Detect which cell encompasses the target text, then output its [x, y] center coordinate. 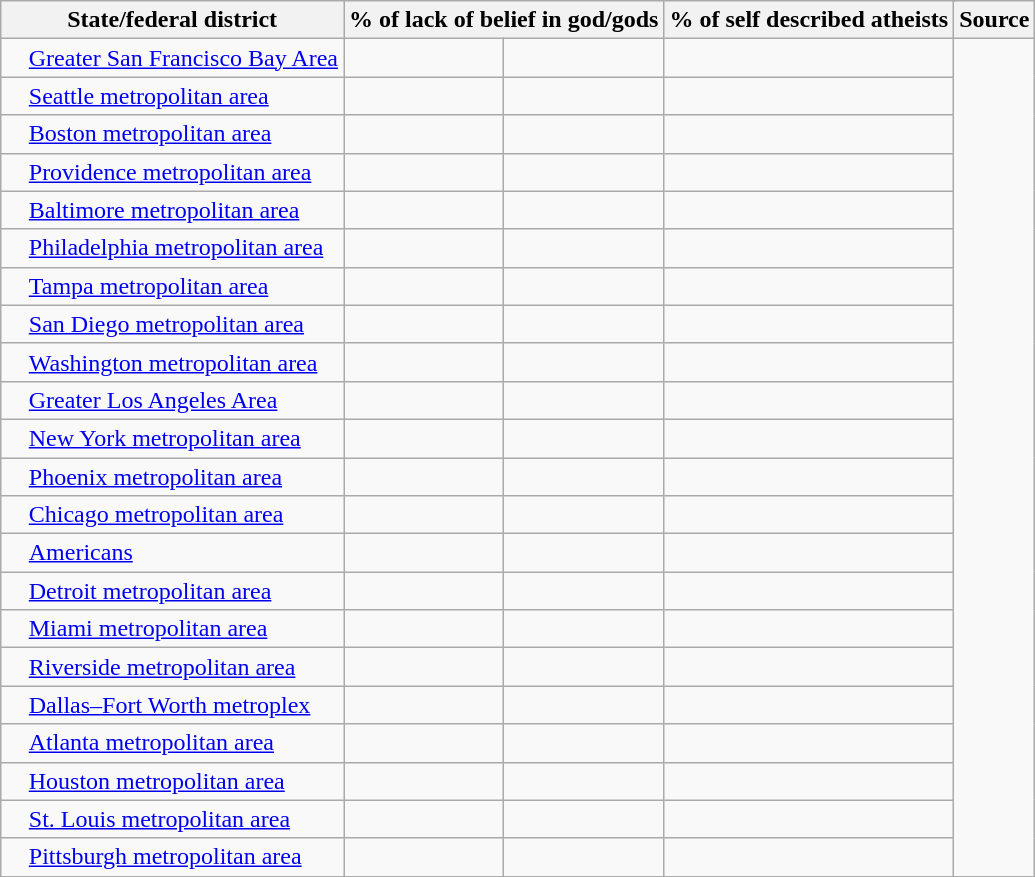
Greater San Francisco Bay Area [172, 58]
Tampa metropolitan area [172, 286]
Houston metropolitan area [172, 781]
Washington metropolitan area [172, 362]
Riverside metropolitan area [172, 667]
Source [994, 20]
State/federal district [172, 20]
Greater Los Angeles Area [172, 400]
Miami metropolitan area [172, 629]
Detroit metropolitan area [172, 591]
Providence metropolitan area [172, 172]
Pittsburgh metropolitan area [172, 857]
Dallas–Fort Worth metroplex [172, 705]
Americans [172, 553]
Chicago metropolitan area [172, 515]
% of lack of belief in god/gods [504, 20]
New York metropolitan area [172, 438]
Atlanta metropolitan area [172, 743]
Phoenix metropolitan area [172, 477]
St. Louis metropolitan area [172, 819]
Boston metropolitan area [172, 134]
Philadelphia metropolitan area [172, 248]
Seattle metropolitan area [172, 96]
San Diego metropolitan area [172, 324]
% of self described atheists [809, 20]
Baltimore metropolitan area [172, 210]
